Return [x, y] of the center of cell containing provided text 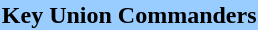
Key Union Commanders [129, 15]
